Detect which cell encompasses the target text, then output its (X, Y) center coordinate. 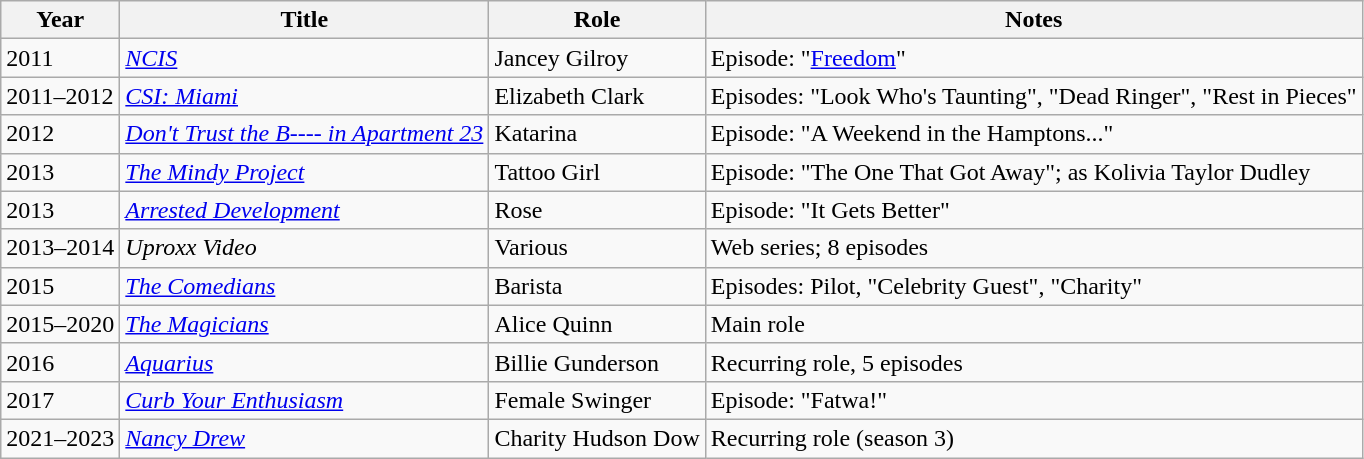
Role (597, 20)
Recurring role (season 3) (1034, 438)
Web series; 8 episodes (1034, 248)
Main role (1034, 324)
Curb Your Enthusiasm (304, 400)
Rose (597, 210)
Barista (597, 286)
Charity Hudson Dow (597, 438)
2017 (60, 400)
Year (60, 20)
2011–2012 (60, 96)
The Comedians (304, 286)
Recurring role, 5 episodes (1034, 362)
2013–2014 (60, 248)
Title (304, 20)
2016 (60, 362)
Arrested Development (304, 210)
Episode: "The One That Got Away"; as Kolivia Taylor Dudley (1034, 172)
Episodes: "Look Who's Taunting", "Dead Ringer", "Rest in Pieces" (1034, 96)
Jancey Gilroy (597, 58)
Notes (1034, 20)
Episode: "Fatwa!" (1034, 400)
Don't Trust the B---- in Apartment 23 (304, 134)
Nancy Drew (304, 438)
CSI: Miami (304, 96)
Tattoo Girl (597, 172)
2015 (60, 286)
2015–2020 (60, 324)
Katarina (597, 134)
Episodes: Pilot, "Celebrity Guest", "Charity" (1034, 286)
Alice Quinn (597, 324)
Episode: "A Weekend in the Hamptons..." (1034, 134)
NCIS (304, 58)
2021–2023 (60, 438)
Various (597, 248)
Aquarius (304, 362)
Episode: "It Gets Better" (1034, 210)
The Magicians (304, 324)
2012 (60, 134)
Billie Gunderson (597, 362)
Female Swinger (597, 400)
2011 (60, 58)
The Mindy Project (304, 172)
Uproxx Video (304, 248)
Elizabeth Clark (597, 96)
Episode: "Freedom" (1034, 58)
